Output the (x, y) coordinate of the center of the cell containing the given text.  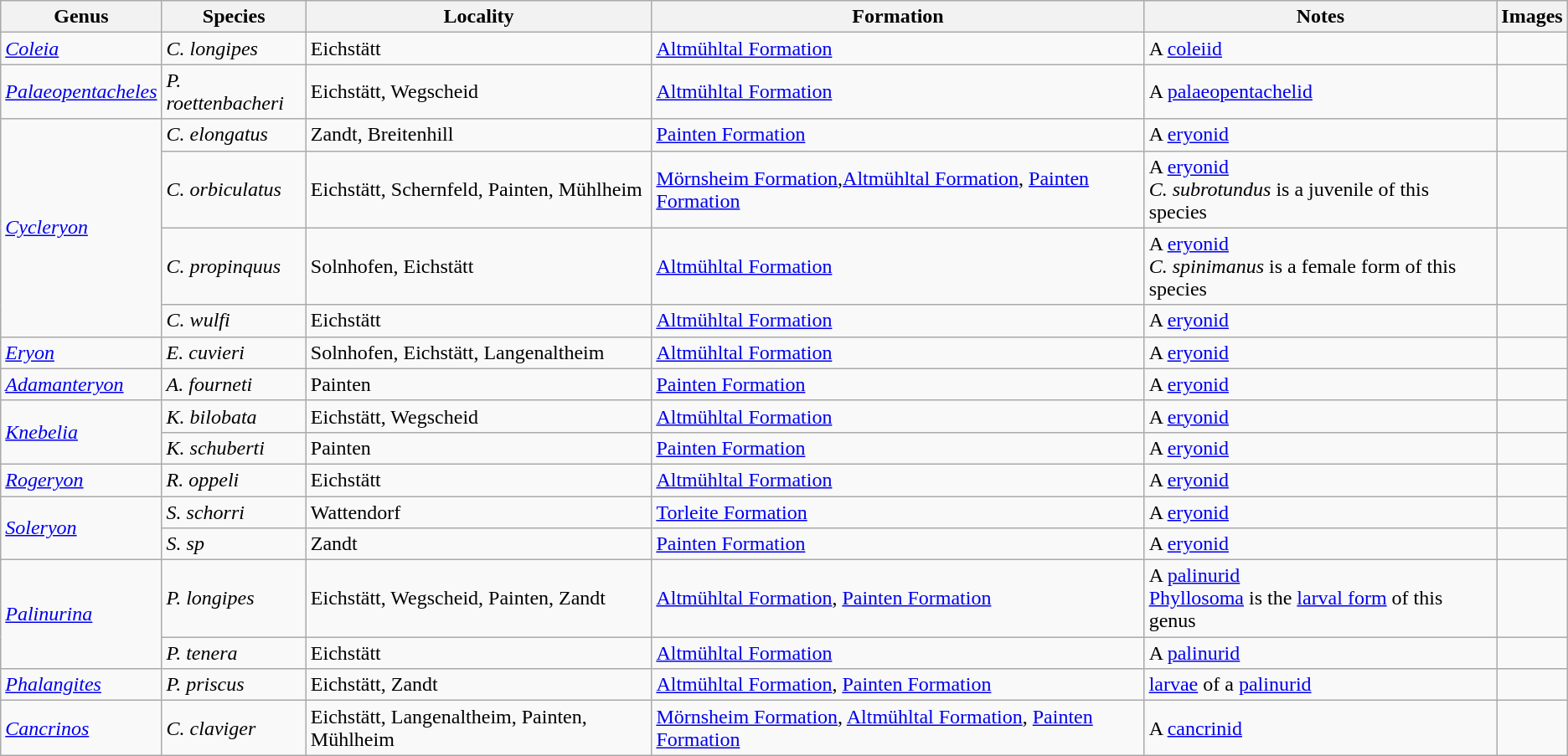
K. schuberti (234, 448)
Palinurina (81, 615)
E. cuvieri (234, 352)
Torleite Formation (898, 512)
C. wulfi (234, 321)
larvae of a palinurid (1320, 685)
Zandt (479, 544)
A palinuridPhyllosoma is the larval form of this genus (1320, 599)
C. orbiculatus (234, 189)
Solnhofen, Eichstätt, Langenaltheim (479, 352)
P. priscus (234, 685)
Mörnsheim Formation, Altmühltal Formation, Painten Formation (898, 728)
A palaeopentachelid (1320, 92)
Species (234, 17)
C. propinquus (234, 266)
Locality (479, 17)
Phalangites (81, 685)
Wattendorf (479, 512)
S. schorri (234, 512)
P. tenera (234, 653)
C. claviger (234, 728)
Cycleryon (81, 228)
A coleiid (1320, 49)
C. elongatus (234, 135)
Eichstätt, Langenaltheim, Painten, Mühlheim (479, 728)
Images (1532, 17)
Genus (81, 17)
Solnhofen, Eichstätt (479, 266)
K. bilobata (234, 416)
Zandt, Breitenhill (479, 135)
Formation (898, 17)
Eichstätt, Schernfeld, Painten, Mühlheim (479, 189)
Rogeryon (81, 480)
Soleryon (81, 527)
R. oppeli (234, 480)
Knebelia (81, 432)
P. longipes (234, 599)
Adamanteryon (81, 384)
Coleia (81, 49)
Palaeopentacheles (81, 92)
Notes (1320, 17)
A palinurid (1320, 653)
A eryonidC. subrotundus is a juvenile of this species (1320, 189)
Mörnsheim Formation,Altmühltal Formation, Painten Formation (898, 189)
S. sp (234, 544)
Eichstätt, Wegscheid, Painten, Zandt (479, 599)
A. fourneti (234, 384)
A cancrinid (1320, 728)
P. roettenbacheri (234, 92)
Eryon (81, 352)
C. longipes (234, 49)
Cancrinos (81, 728)
Eichstätt, Zandt (479, 685)
A eryonidC. spinimanus is a female form of this species (1320, 266)
